Search for the cell housing the specified text and yield its (X, Y) center coordinate. 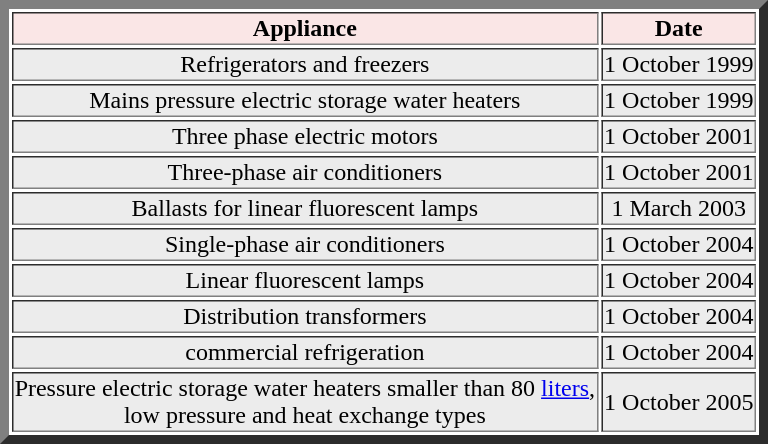
Date (678, 28)
Pressure electric storage water heaters smaller than 80 liters, low pressure and heat exchange types (305, 402)
Distribution transformers (305, 316)
Ballasts for linear fluorescent lamps (305, 208)
Appliance (305, 28)
Three phase electric motors (305, 136)
Mains pressure electric storage water heaters (305, 100)
Linear fluorescent lamps (305, 280)
Single-phase air conditioners (305, 244)
1 March 2003 (678, 208)
commercial refrigeration (305, 352)
Refrigerators and freezers (305, 64)
1 October 2005 (678, 402)
Three-phase air conditioners (305, 172)
